Return (x, y) of the center of cell containing provided text 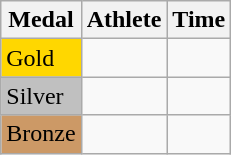
Athlete (124, 20)
Bronze (41, 134)
Medal (41, 20)
Time (199, 20)
Silver (41, 96)
Gold (41, 58)
